Locate the cell with the specified text and output its [X, Y] center coordinate. 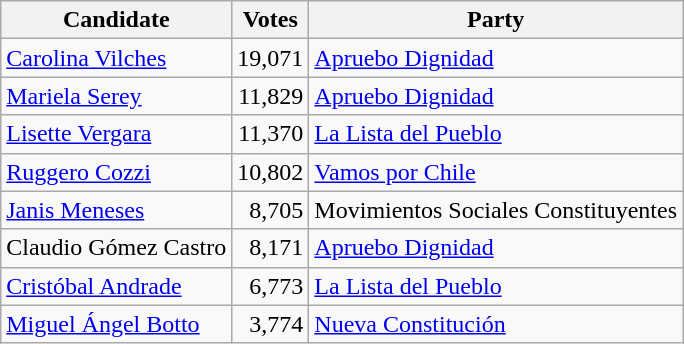
8,171 [270, 248]
19,071 [270, 58]
Party [496, 20]
6,773 [270, 286]
Lisette Vergara [116, 134]
Janis Meneses [116, 210]
Nueva Constitución [496, 324]
11,370 [270, 134]
11,829 [270, 96]
3,774 [270, 324]
Carolina Vilches [116, 58]
Miguel Ángel Botto [116, 324]
Movimientos Sociales Constituyentes [496, 210]
Votes [270, 20]
Ruggero Cozzi [116, 172]
Claudio Gómez Castro [116, 248]
10,802 [270, 172]
Candidate [116, 20]
Vamos por Chile [496, 172]
Cristóbal Andrade [116, 286]
Mariela Serey [116, 96]
8,705 [270, 210]
